Extract the [X, Y] coordinate from the center of the cell holding the provided text.  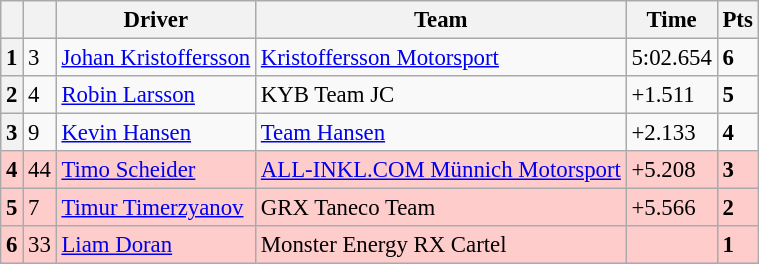
+1.511 [672, 95]
Robin Larsson [156, 95]
+2.133 [672, 133]
+5.566 [672, 208]
5:02.654 [672, 58]
Team [440, 20]
KYB Team JC [440, 95]
Timo Scheider [156, 170]
Monster Energy RX Cartel [440, 245]
44 [40, 170]
33 [40, 245]
Time [672, 20]
9 [40, 133]
GRX Taneco Team [440, 208]
Pts [738, 20]
Kristoffersson Motorsport [440, 58]
+5.208 [672, 170]
Timur Timerzyanov [156, 208]
ALL-INKL.COM Münnich Motorsport [440, 170]
Johan Kristoffersson [156, 58]
Team Hansen [440, 133]
7 [40, 208]
Liam Doran [156, 245]
Kevin Hansen [156, 133]
Driver [156, 20]
